Provide the [X, Y] coordinate of the cell's center where the given text is located.  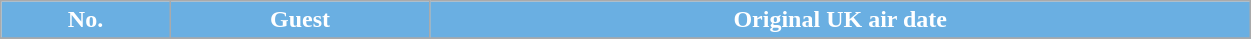
Original UK air date [840, 20]
Guest [300, 20]
No. [86, 20]
